Scan for the cell matching the given text and deliver its (x, y) coordinate at center. 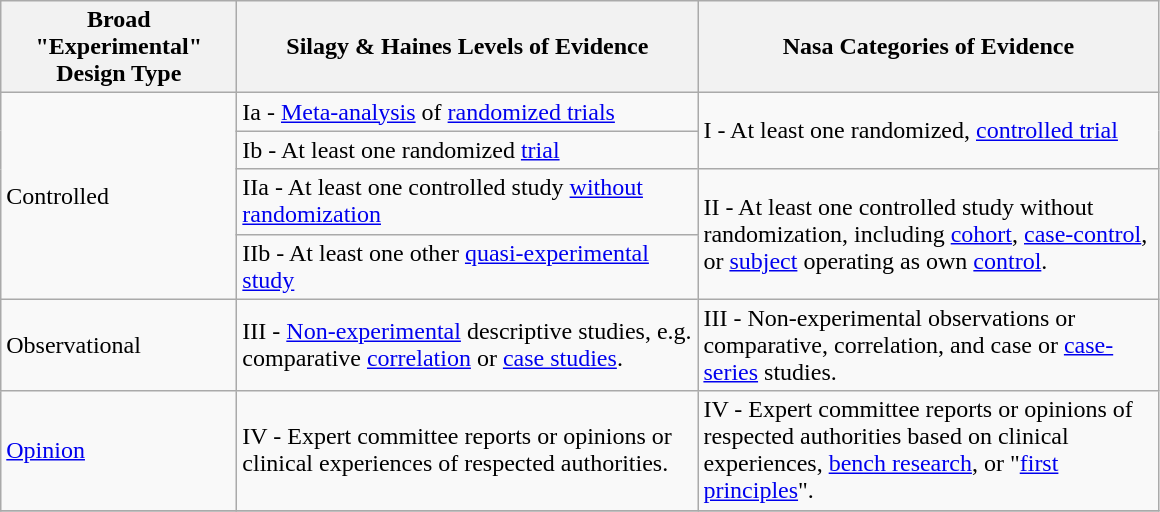
Ia - Meta-analysis of randomized trials (468, 112)
IV - Expert committee reports or opinions or clinical experiences of respected authorities. (468, 450)
IIb - At least one other quasi-experimental study (468, 266)
Observational (119, 345)
Nasa Categories of Evidence (928, 47)
Controlled (119, 196)
I - At least one randomized, controlled trial (928, 131)
Ib - At least one randomized trial (468, 150)
III - Non-experimental descriptive studies, e.g. comparative correlation or case studies. (468, 345)
III - Non-experimental observations or comparative, correlation, and case or case-series studies. (928, 345)
II - At least one controlled study without randomization, including cohort, case-control, or subject operating as own control. (928, 234)
Silagy & Haines Levels of Evidence (468, 47)
IIa - At least one controlled study without randomization (468, 202)
IV - Expert committee reports or opinions of respected authorities based on clinical experiences, bench research, or "first principles". (928, 450)
Broad "Experimental" Design Type (119, 47)
Opinion (119, 450)
